For the text-containing cell, return its midpoint in [x, y] coordinate format. 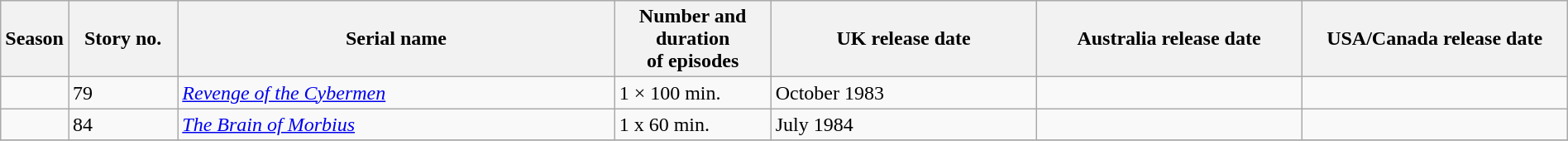
Australia release date [1169, 39]
July 1984 [903, 124]
October 1983 [903, 93]
Serial name [396, 39]
Season [35, 39]
Revenge of the Cybermen [396, 93]
79 [122, 93]
USA/Canada release date [1434, 39]
1 x 60 min. [693, 124]
UK release date [903, 39]
84 [122, 124]
1 × 100 min. [693, 93]
Story no. [122, 39]
Number and durationof episodes [693, 39]
The Brain of Morbius [396, 124]
